Detect which cell encompasses the target text, then output its (X, Y) center coordinate. 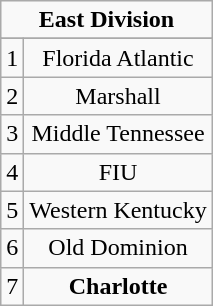
3 (12, 134)
East Division (106, 20)
6 (12, 248)
Middle Tennessee (118, 134)
1 (12, 58)
5 (12, 210)
7 (12, 286)
Florida Atlantic (118, 58)
4 (12, 172)
2 (12, 96)
Old Dominion (118, 248)
Marshall (118, 96)
Western Kentucky (118, 210)
FIU (118, 172)
Charlotte (118, 286)
